Provide the (X, Y) coordinate of the cell's center where the given text is located.  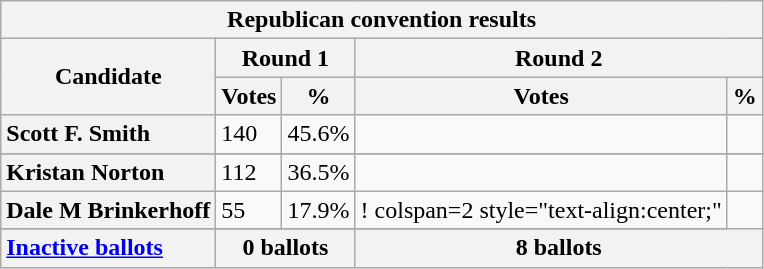
Candidate (108, 77)
Dale M Brinkerhoff (108, 210)
! colspan=2 style="text-align:center;" (541, 210)
Round 2 (558, 58)
Scott F. Smith (108, 134)
36.5% (318, 172)
112 (249, 172)
Round 1 (286, 58)
Kristan Norton (108, 172)
140 (249, 134)
17.9% (318, 210)
45.6% (318, 134)
8 ballots (558, 248)
0 ballots (286, 248)
Republican convention results (382, 20)
Inactive ballots (108, 248)
55 (249, 210)
